Find where the given text appears and provide that cell's center as (X, Y) coordinate. 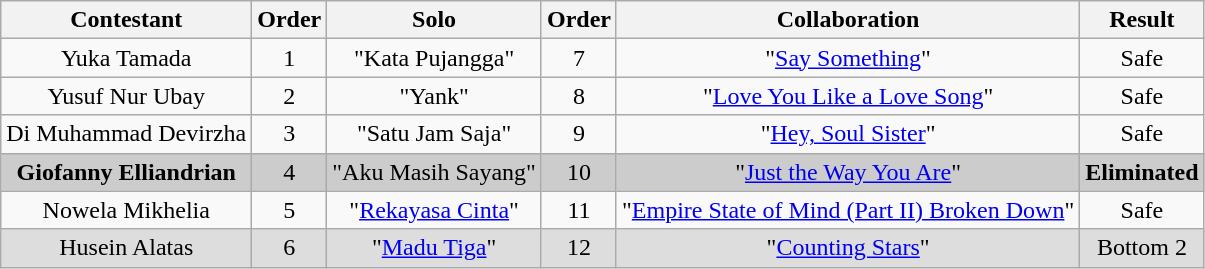
Yusuf Nur Ubay (126, 96)
8 (578, 96)
"Madu Tiga" (434, 248)
10 (578, 172)
4 (290, 172)
5 (290, 210)
"Satu Jam Saja" (434, 134)
9 (578, 134)
Nowela Mikhelia (126, 210)
"Hey, Soul Sister" (848, 134)
Eliminated (1142, 172)
Collaboration (848, 20)
"Kata Pujangga" (434, 58)
Solo (434, 20)
11 (578, 210)
12 (578, 248)
"Counting Stars" (848, 248)
"Aku Masih Sayang" (434, 172)
"Just the Way You Are" (848, 172)
7 (578, 58)
Husein Alatas (126, 248)
Giofanny Elliandrian (126, 172)
2 (290, 96)
"Rekayasa Cinta" (434, 210)
"Yank" (434, 96)
"Love You Like a Love Song" (848, 96)
Contestant (126, 20)
Di Muhammad Devirzha (126, 134)
Result (1142, 20)
Yuka Tamada (126, 58)
1 (290, 58)
Bottom 2 (1142, 248)
"Empire State of Mind (Part II) Broken Down" (848, 210)
3 (290, 134)
6 (290, 248)
"Say Something" (848, 58)
